For the text-containing cell, return its midpoint in (x, y) coordinate format. 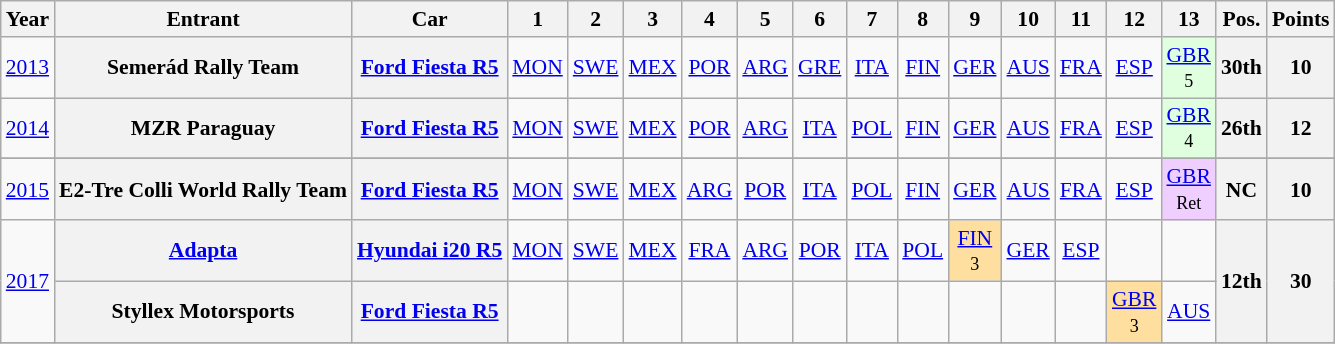
FIN3 (974, 250)
4 (710, 19)
8 (922, 19)
9 (974, 19)
Adapta (203, 250)
2014 (28, 128)
11 (1081, 19)
7 (872, 19)
GBR3 (1134, 312)
Entrant (203, 19)
13 (1188, 19)
NC (1242, 190)
MZR Paraguay (203, 128)
GBRRet (1188, 190)
12th (1242, 281)
Hyundai i20 R5 (430, 250)
5 (765, 19)
E2‐Tre Colli World Rally Team (203, 190)
Car (430, 19)
Pos. (1242, 19)
Year (28, 19)
2 (596, 19)
2013 (28, 68)
Points (1301, 19)
GBR5 (1188, 68)
26th (1242, 128)
Semerád Rally Team (203, 68)
3 (653, 19)
GBR4 (1188, 128)
1 (538, 19)
2017 (28, 281)
GRE (820, 68)
30 (1301, 281)
30th (1242, 68)
2015 (28, 190)
Styllex Motorsports (203, 312)
6 (820, 19)
